Provide the (X, Y) coordinate of the cell's center where the given text is located.  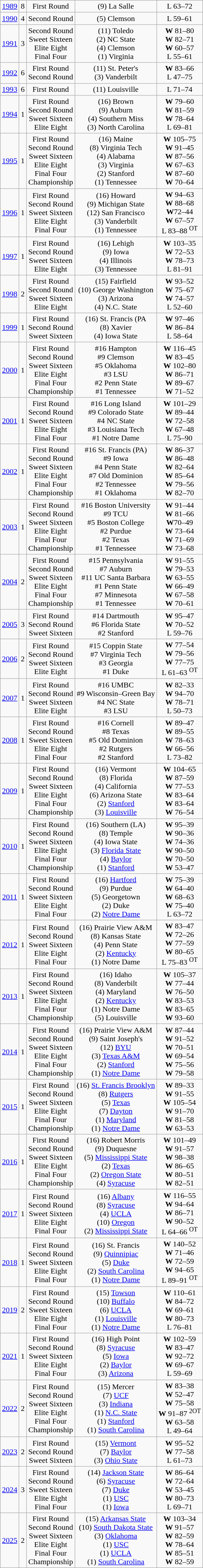
1992 (10, 73)
1997 (10, 256)
(11) Louisville (116, 89)
W 140–52W 71–46W 72–59W 94–65L 89–91 OT (180, 1263)
(16) Southern (LA) (8) Temple (4) Iowa State (3) Florida State (4) Baylor (1) Stanford (116, 846)
W 83–38 W 52–47W 75–58W 91–87 2OTW 63–58L 49–64 (180, 1408)
1996 (10, 213)
2004 (10, 582)
(16) Robert Morris (9) Duquesne (5) Mississippi State(2) Texas(2) Oregon State(4) Syracuse (116, 1162)
W 83–47W 72–26W 77–59W 80–65L 75–83 OT (180, 945)
2017 (10, 1214)
W 94–63W 88–68W72–44W 67–57L 83–88 OT (180, 213)
W 93–52W 75–67W 74–57L 52–60 (180, 294)
#14 Dartmouth #6 Florida State #2 Stanford (116, 624)
2016 (10, 1162)
1989 (10, 6)
Second RoundSweet SixteenElite EightFinal Four (51, 43)
W 103–35W 72–53W 78–73L 81–91 (180, 256)
#16 UMBC #9 Wisconsin–Green Bay #4 NC State #3 LSU (116, 698)
(16) St. Francis (PA (8) Xavier(4) Iowa State (116, 328)
2025 (10, 1541)
(16) Prairie View A&M (9) Saint Joseph's (12) BYU(3) Texas A&M(2) Stanford(1) Notre Dame (116, 1052)
2002 (10, 472)
(16) Howard (9) Michigan State (12) San Francisco (3) Vanderbilt (1) Tennessee (116, 213)
W 82–33W 94–70W 78–71L 50–73 (180, 698)
1999 (10, 328)
#15 Pennsylvania #7 Auburn #11 UC Santa Barbara #1 Penn State #7 Minnesota #1 Tennessee (116, 582)
(15) Fairfield(10) George Washington(3) Arizona (4) N.C. State (116, 294)
W 110–61W 84–72W 69–61W 80–73L 76–81 (180, 1310)
W 105–75W 91–45W 87–56W 67–63W 87–60W 70–64 (180, 161)
L 59–61 (180, 18)
W 101–49W 91–57W 98–38W 86–65W 80–51W 82–51 (180, 1162)
W 86–64 W 72–64W 53–45W 80–73L 69–71 (180, 1490)
#16 Long Island #9 Colorado State #4 NC State #3 Louisiana Tech #1 Notre Dame (116, 421)
W 104–65 W 87–59 W 77–53W 83–64W 83–64W 76–54 (180, 791)
1993 (10, 89)
(16) Maine (8) Virginia Tech (4) Alabama (3) Virginia(2) Stanford (1) Tennessee (116, 161)
(16) St. Francis (9) Quinnipiac(5) Duke(2) South Carolina(1) Notre Dame (116, 1263)
W 81–80W 82–71W 60–57 L 55–61 (180, 43)
L 71–74 (180, 89)
L 63–72 (180, 6)
W 103–34W 91–57W 82–59W 78–64W 85–51W 82–59 (180, 1541)
#16 Cornell #8 Texas #5 Old Dominion #2 Rutgers #2 Stanford (116, 740)
1998 (10, 294)
(11) Toledo(2) NC State(4) Clemson(1) Virginia (116, 43)
2019 (10, 1310)
2015 (10, 1107)
W 91–55W 79–53W 63–55W 66–49W 67–58W 70–61 (180, 582)
2018 (10, 1263)
2003 (10, 526)
(16) Hartford (9) Purdue (5) Georgetown (2) Duke (2) Notre Dame (116, 897)
(9) La Salle (116, 6)
2012 (10, 945)
(15) Vermont(7) Baylor(3) Ohio State (116, 1452)
Second Round (51, 18)
W 79–60W 81–59W 78–64 L 69–81 (180, 114)
1991 (10, 43)
2006 (10, 659)
1995 (10, 161)
W 101–29W 89–44W 72–58W 67–48L 75–90 (180, 421)
W 95–39 W 90–36W 74–36 W 90–50W 70–50 W 53–47 (180, 846)
2021 (10, 1356)
8 (23, 6)
W 83–66 L 47–75 (180, 73)
2010 (10, 846)
#15 Coppin State #7 Virginia Tech #3 Georgia #1 Duke (116, 659)
(16) Prairie View A&M (8) Kansas State (4) Penn State (2) Kentucky(1) Notre Dame (116, 945)
2023 (10, 1452)
#16 Boston University #9 TCU #5 Boston College #2 Purdue #2 Texas #1 Tennessee (116, 526)
2009 (10, 791)
W 95–47W 70–52L 59–76 (180, 624)
(15) Arkansas State(10) South Dakota State(3) Oklahoma(1) USC(1) UCLA(1) South Carolina (116, 1541)
2005 (10, 624)
W 89–47W 89–55W 78–63W 66–56L 73–82 (180, 740)
(16) Vermont (8) Florida (4) California (6) Arizona State (2) Stanford (3) Louisville (116, 791)
First RoundSecond Round (51, 73)
(16) Idaho (8) Vanderbilt (4) Maryland (2) Kentucky(1) Notre Dame (5) Louisville (116, 996)
(16) Lehigh (9) Iowa (4) Illinois (3) Tennessee (116, 256)
2014 (10, 1052)
(16) Brown(9) Auburn(4) Southern Miss(3) North Carolina (116, 114)
2008 (10, 740)
2022 (10, 1408)
W 77–54W 79–56W 77–75L 61–63 OT (180, 659)
(16) High Point (8) Syracuse(5) Iowa (2) Baylor(3) Arizona (116, 1356)
2001 (10, 421)
2011 (10, 897)
W 86–37W 86–48W 82–64W 85–64W 79–56W 82–70 (180, 472)
2000 (10, 370)
W 95–52 W 77–58L 61–73 (180, 1452)
W 105–37 W 77–44W 76–50W 83–53W 83–65W 93–60 (180, 996)
2024 (10, 1490)
W 91–44W 81–66W70–49W 73–64W 71–69W 73–68 (180, 526)
(5) Clemson (116, 18)
4 (23, 18)
(16) St. Francis Brooklyn (8) Rutgers(5) Texas(7) Dayton(1) Maryland(1) Notre Dame (116, 1107)
(15) Towson(10) Buffalo(6) UCLA(1) Louisville(1) Notre Dame (116, 1310)
(14) Jackson State(6) Syracuse(7) Duke(1) USC(1) Iowa (116, 1490)
W 89–33W 91–55W 105–54W 91–70W 81–58W 63–53 (180, 1107)
#16 Hampton #9 Clemson #5 Oklahoma #3 LSU #2 Penn State #1 Tennessee (116, 370)
(15) Mercer(7) UCF(3) Indiana(1) N.C. State(1) Stanford(1) South Carolina (116, 1408)
(16) Albany(8) Syracuse(4) UCLA(10) Oregon(2) Mississippi State (116, 1214)
W 102–59 W 83–47W 92–72W 69–67L 59–69 (180, 1356)
2013 (10, 996)
1990 (10, 18)
2007 (10, 698)
W 87–44W 91–52W 70–51W 69–54W 75–56W 79–58 (180, 1052)
W 75–39W 64–40W 68–63W 75–40 L 63–72 (180, 897)
W 97–46 W 86–84L 58–64 (180, 328)
W 116–45W 83–45W 102–80W 86–71W 89–67W 71–52 (180, 370)
(11) St. Peter's(3) Vanderbilt (116, 73)
W 116–55W 94–64W 86–71W 90–52L 64–66 OT (180, 1214)
#16 St. Francis (PA) #9 Iowa #4 Penn State #7 Old Dominion #2 Tennessee #1 Oklahoma (116, 472)
1994 (10, 114)
